Extract the [X, Y] coordinate from the center of the cell holding the provided text.  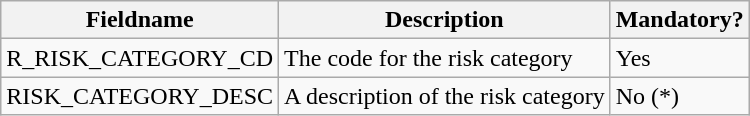
No (*) [680, 96]
RISK_CATEGORY_DESC [140, 96]
Description [445, 20]
Fieldname [140, 20]
Mandatory? [680, 20]
R_RISK_CATEGORY_CD [140, 58]
Yes [680, 58]
The code for the risk category [445, 58]
A description of the risk category [445, 96]
